Identify which cell holds the provided text, then report its [X, Y] central coordinate. 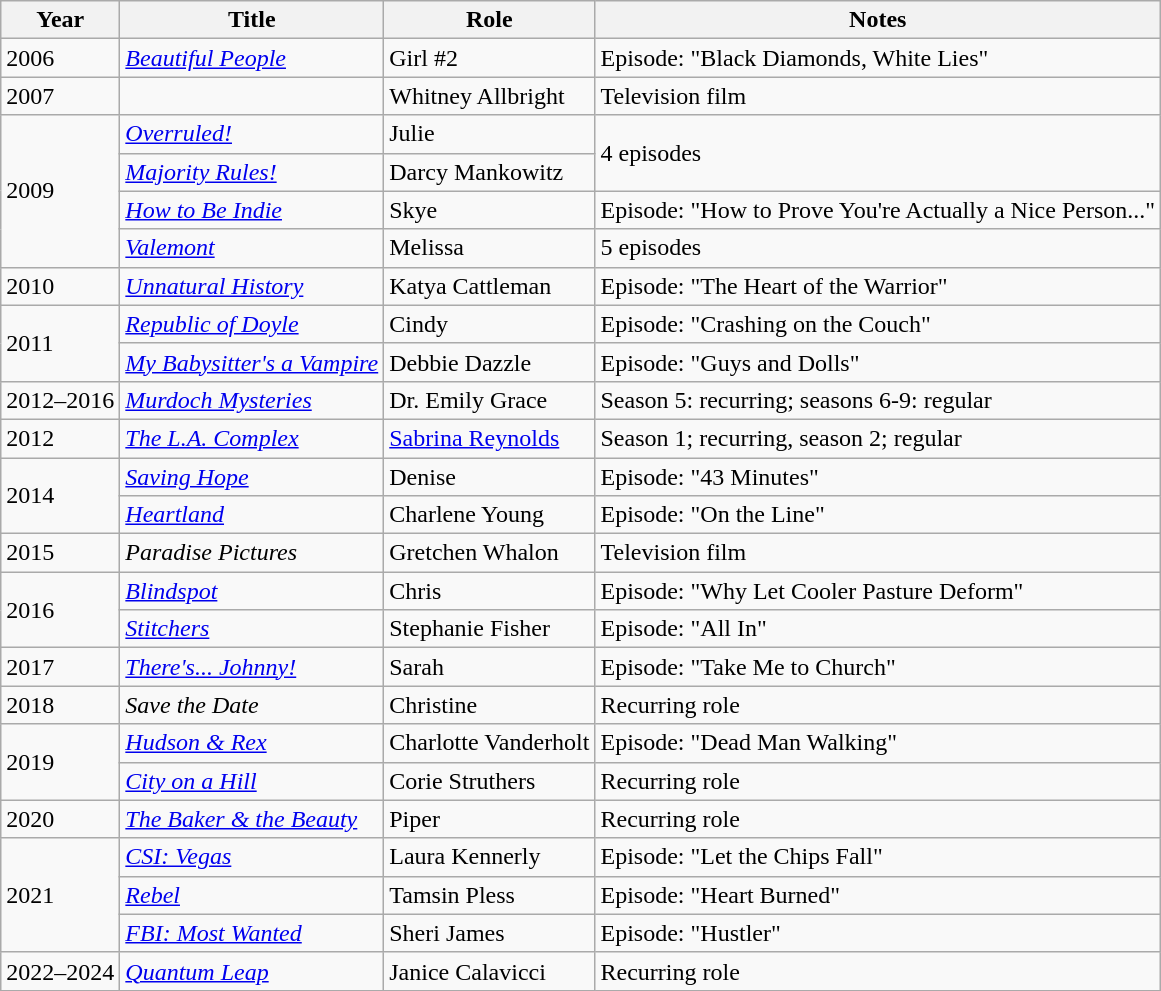
Episode: "Hustler" [878, 933]
Janice Calavicci [490, 971]
Episode: "Dead Man Walking" [878, 743]
Unnatural History [252, 286]
Whitney Allbright [490, 96]
Episode: "Why Let Cooler Pasture Deform" [878, 591]
Murdoch Mysteries [252, 400]
Dr. Emily Grace [490, 400]
Republic of Doyle [252, 324]
Cindy [490, 324]
Skye [490, 210]
Charlotte Vanderholt [490, 743]
Stitchers [252, 629]
2022–2024 [60, 971]
2017 [60, 667]
Laura Kennerly [490, 857]
Stephanie Fisher [490, 629]
Girl #2 [490, 58]
Corie Struthers [490, 781]
Sheri James [490, 933]
Gretchen Whalon [490, 553]
2015 [60, 553]
2010 [60, 286]
Episode: "Guys and Dolls" [878, 362]
Piper [490, 819]
Melissa [490, 248]
2012–2016 [60, 400]
5 episodes [878, 248]
Christine [490, 705]
CSI: Vegas [252, 857]
2009 [60, 191]
Episode: "The Heart of the Warrior" [878, 286]
2012 [60, 438]
Episode: "Black Diamonds, White Lies" [878, 58]
Title [252, 20]
Episode: "How to Prove You're Actually a Nice Person..." [878, 210]
Episode: "Let the Chips Fall" [878, 857]
Episode: "On the Line" [878, 515]
Episode: "Crashing on the Couch" [878, 324]
Season 5: recurring; seasons 6-9: regular [878, 400]
Saving Hope [252, 477]
Debbie Dazzle [490, 362]
2014 [60, 496]
2006 [60, 58]
There's... Johnny! [252, 667]
Chris [490, 591]
The L.A. Complex [252, 438]
Blindspot [252, 591]
Episode: "Take Me to Church" [878, 667]
Heartland [252, 515]
The Baker & the Beauty [252, 819]
Hudson & Rex [252, 743]
Charlene Young [490, 515]
Notes [878, 20]
2021 [60, 895]
How to Be Indie [252, 210]
Episode: "43 Minutes" [878, 477]
City on a Hill [252, 781]
2011 [60, 343]
Overruled! [252, 134]
Episode: "Heart Burned" [878, 895]
Quantum Leap [252, 971]
Sarah [490, 667]
Majority Rules! [252, 172]
Sabrina Reynolds [490, 438]
Paradise Pictures [252, 553]
2007 [60, 96]
FBI: Most Wanted [252, 933]
Tamsin Pless [490, 895]
2020 [60, 819]
Darcy Mankowitz [490, 172]
Beautiful People [252, 58]
2018 [60, 705]
Save the Date [252, 705]
Year [60, 20]
Episode: "All In" [878, 629]
Season 1; recurring, season 2; regular [878, 438]
Valemont [252, 248]
Julie [490, 134]
2016 [60, 610]
2019 [60, 762]
Katya Cattleman [490, 286]
Rebel [252, 895]
My Babysitter's a Vampire [252, 362]
Denise [490, 477]
4 episodes [878, 153]
Role [490, 20]
